Return the (X, Y) coordinate for the center point of the cell that contains the specified text.  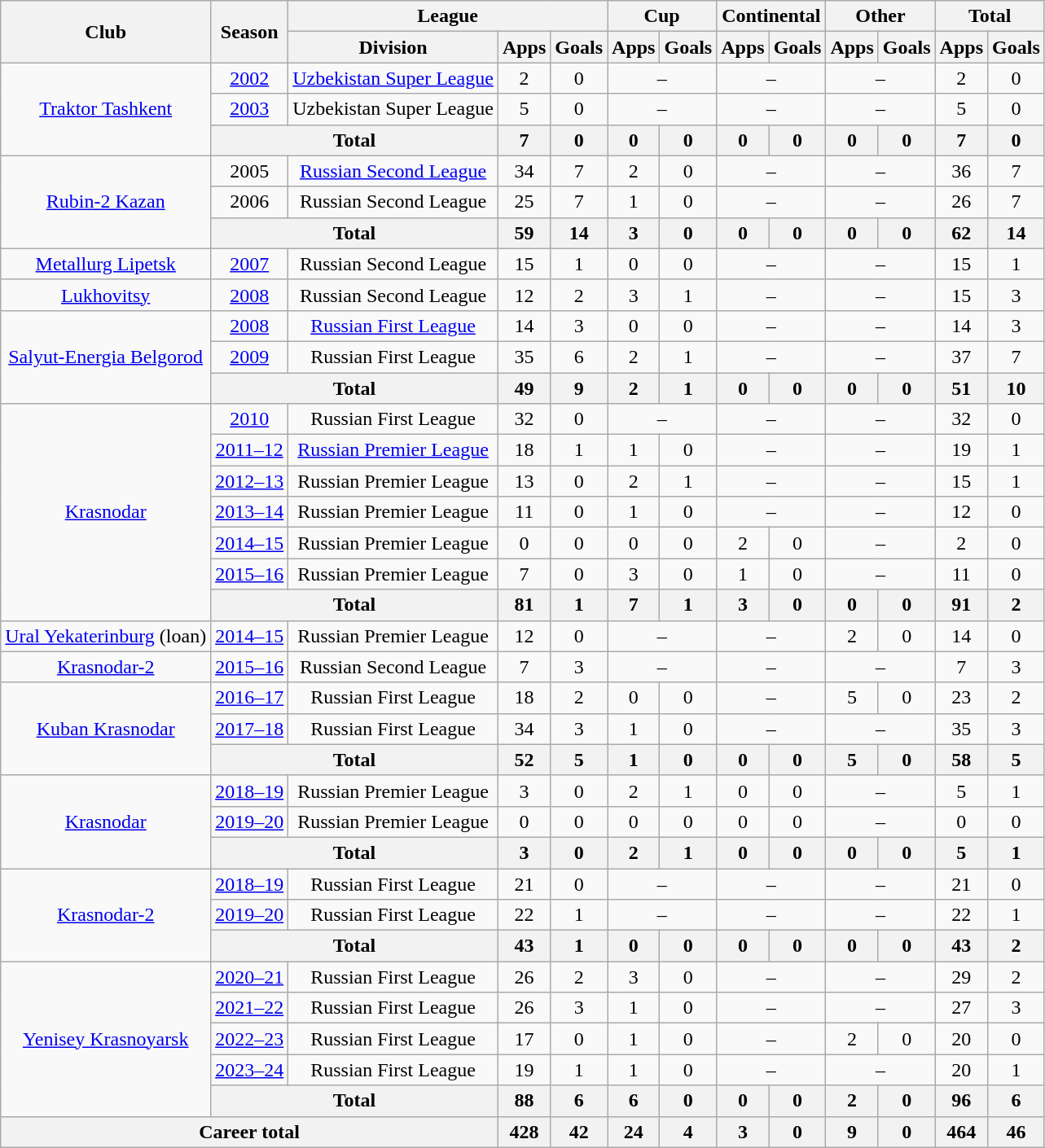
2023–24 (249, 1070)
Club (106, 32)
2003 (249, 109)
24 (634, 1132)
Kuban Krasnodar (106, 729)
58 (961, 760)
Lukhovitsy (106, 295)
Rubin-2 Kazan (106, 202)
428 (524, 1132)
Ural Yekaterinburg (loan) (106, 636)
2021–22 (249, 1008)
Salyut-Energia Belgorod (106, 357)
42 (579, 1132)
59 (524, 233)
52 (524, 760)
2010 (249, 419)
46 (1016, 1132)
2005 (249, 171)
2007 (249, 264)
23 (961, 698)
464 (961, 1132)
37 (961, 357)
Yenisey Krasnoyarsk (106, 1039)
Division (393, 47)
13 (524, 481)
Season (249, 32)
29 (961, 977)
2017–18 (249, 729)
81 (524, 605)
2009 (249, 357)
96 (961, 1101)
2006 (249, 202)
2022–23 (249, 1039)
10 (1016, 388)
49 (524, 388)
Other (880, 16)
Metallurg Lipetsk (106, 264)
Career total (249, 1132)
62 (961, 233)
36 (961, 171)
51 (961, 388)
Cup (662, 16)
17 (524, 1039)
2020–21 (249, 977)
2012–13 (249, 481)
2002 (249, 78)
88 (524, 1101)
2016–17 (249, 698)
27 (961, 1008)
Continental (771, 16)
Traktor Tashkent (106, 109)
4 (688, 1132)
League (448, 16)
25 (524, 202)
2011–12 (249, 450)
2013–14 (249, 512)
91 (961, 605)
